Provide the [X, Y] coordinate of the cell's center where the given text is located.  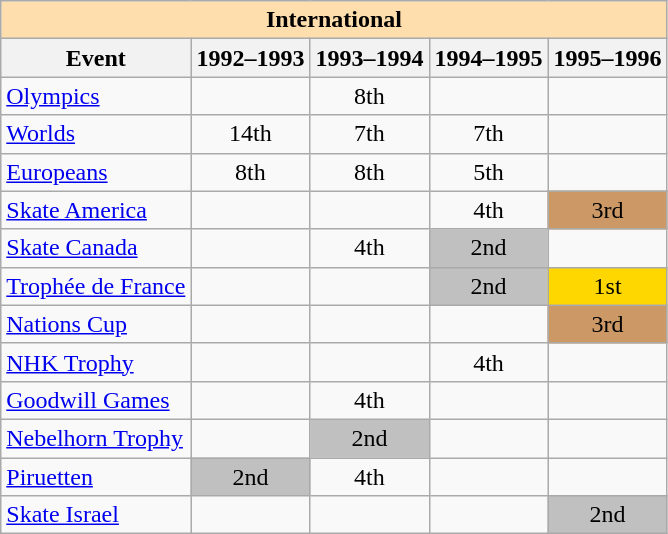
Event [96, 58]
Skate America [96, 210]
International [334, 20]
1995–1996 [608, 58]
Piruetten [96, 477]
Nebelhorn Trophy [96, 438]
Skate Israel [96, 515]
Europeans [96, 172]
1994–1995 [488, 58]
1993–1994 [370, 58]
Goodwill Games [96, 400]
NHK Trophy [96, 362]
Nations Cup [96, 324]
Trophée de France [96, 286]
1992–1993 [250, 58]
5th [488, 172]
Skate Canada [96, 248]
1st [608, 286]
14th [250, 134]
Olympics [96, 96]
Worlds [96, 134]
